Output the (x, y) coordinate of the center of the cell containing the given text.  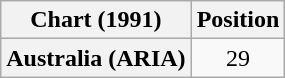
Chart (1991) (96, 20)
Australia (ARIA) (96, 58)
Position (238, 20)
29 (238, 58)
